For the text-containing cell, return its midpoint in (x, y) coordinate format. 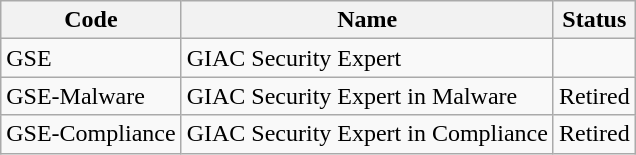
GIAC Security Expert in Malware (367, 96)
GIAC Security Expert in Compliance (367, 134)
Name (367, 20)
Status (594, 20)
GSE-Malware (91, 96)
GIAC Security Expert (367, 58)
GSE (91, 58)
GSE-Compliance (91, 134)
Code (91, 20)
